Detect which cell encompasses the target text, then output its [x, y] center coordinate. 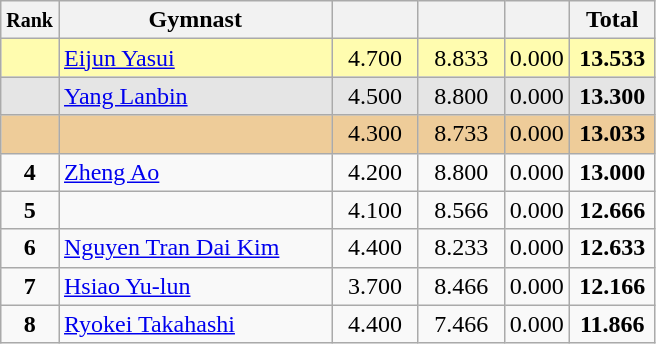
8.466 [461, 286]
12.666 [612, 210]
13.033 [612, 134]
4.500 [375, 96]
8.233 [461, 248]
12.633 [612, 248]
3.700 [375, 286]
13.300 [612, 96]
Rank [30, 20]
7.466 [461, 324]
6 [30, 248]
Ryokei Takahashi [195, 324]
5 [30, 210]
Zheng Ao [195, 172]
Hsiao Yu-lun [195, 286]
12.166 [612, 286]
Total [612, 20]
13.533 [612, 58]
8.733 [461, 134]
4 [30, 172]
4.200 [375, 172]
4.100 [375, 210]
11.866 [612, 324]
8.833 [461, 58]
8 [30, 324]
4.300 [375, 134]
4.700 [375, 58]
7 [30, 286]
Yang Lanbin [195, 96]
Eijun Yasui [195, 58]
Gymnast [195, 20]
Nguyen Tran Dai Kim [195, 248]
8.566 [461, 210]
13.000 [612, 172]
